Determine the (x, y) coordinate at the center of the cell enclosing the given text.  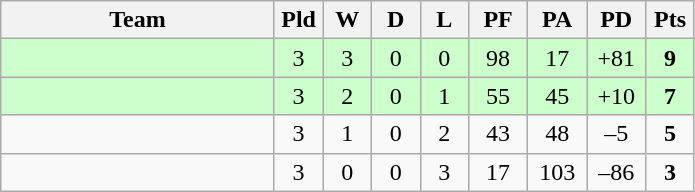
PF (498, 20)
43 (498, 134)
–86 (616, 172)
–5 (616, 134)
+81 (616, 58)
+10 (616, 96)
103 (558, 172)
Pts (670, 20)
W (348, 20)
L (444, 20)
PA (558, 20)
48 (558, 134)
PD (616, 20)
5 (670, 134)
98 (498, 58)
9 (670, 58)
7 (670, 96)
45 (558, 96)
Pld (298, 20)
Team (138, 20)
55 (498, 96)
D (396, 20)
